From the cell containing the given text, extract its center point as [x, y] coordinate. 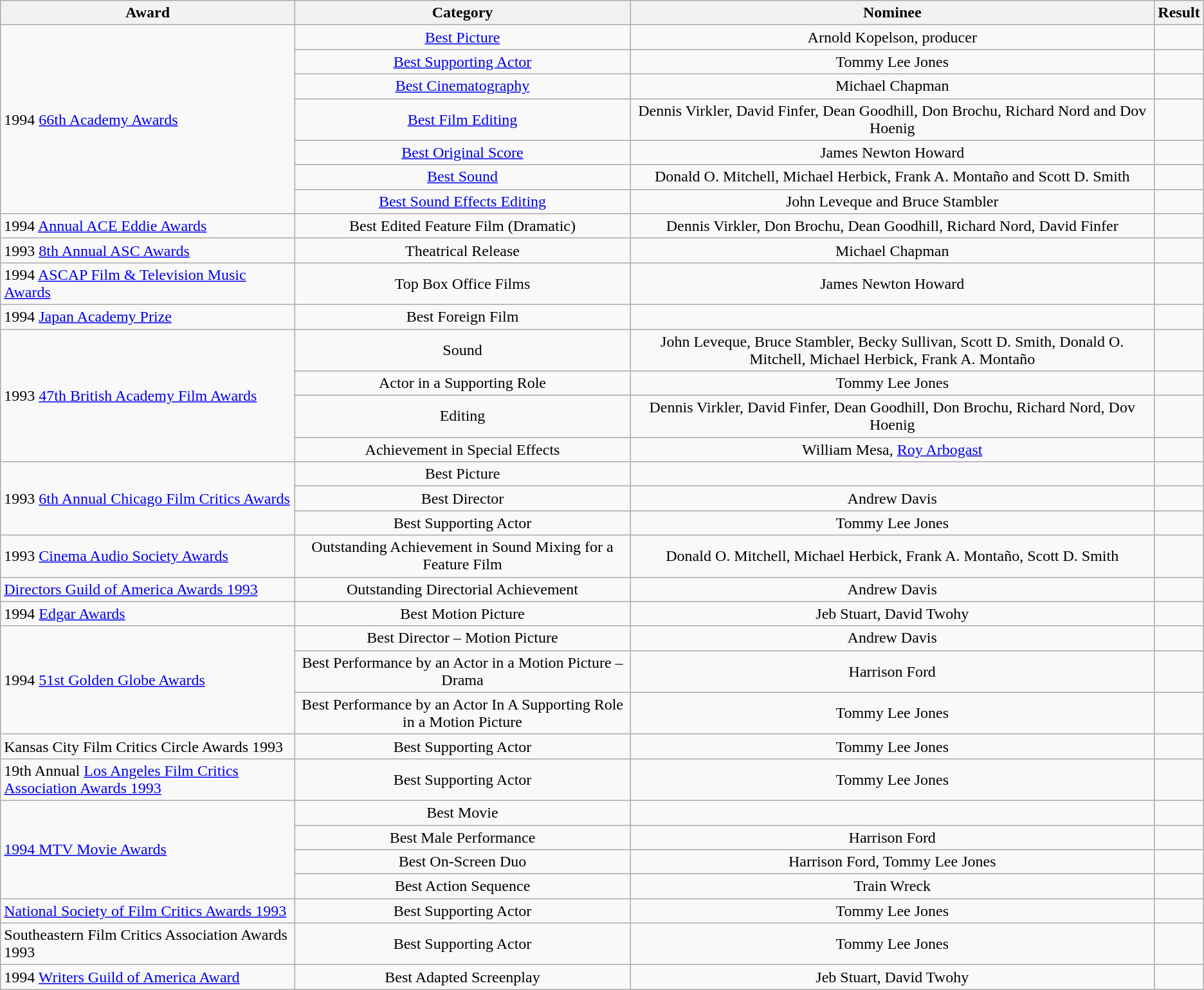
Best Director [462, 499]
Best Film Editing [462, 120]
Actor in a Supporting Role [462, 383]
Best Movie [462, 812]
Dennis Virkler, Don Brochu, Dean Goodhill, Richard Nord, David Finfer [893, 226]
Harrison Ford, Tommy Lee Jones [893, 862]
Achievement in Special Effects [462, 450]
Train Wreck [893, 886]
Best Motion Picture [462, 614]
Kansas City Film Critics Circle Awards 1993 [148, 746]
Outstanding Directorial Achievement [462, 589]
1994 Writers Guild of America Award [148, 977]
Donald O. Mitchell, Michael Herbick, Frank A. Montaño, Scott D. Smith [893, 556]
1993 6th Annual Chicago Film Critics Awards [148, 499]
Best Action Sequence [462, 886]
Best Male Performance [462, 837]
William Mesa, Roy Arbogast [893, 450]
Best Edited Feature Film (Dramatic) [462, 226]
1994 ASCAP Film & Television Music Awards [148, 283]
John Leveque and Bruce Stambler [893, 201]
Best Original Score [462, 152]
1994 Annual ACE Eddie Awards [148, 226]
Category [462, 13]
Theatrical Release [462, 250]
1994 Edgar Awards [148, 614]
Best Foreign Film [462, 316]
Arnold Kopelson, producer [893, 37]
Best Sound [462, 177]
Best Performance by an Actor In A Supporting Role in a Motion Picture [462, 713]
1993 47th British Academy Film Awards [148, 396]
Best Adapted Screenplay [462, 977]
John Leveque, Bruce Stambler, Becky Sullivan, Scott D. Smith, Donald O. Mitchell, Michael Herbick, Frank A. Montaño [893, 350]
Sound [462, 350]
Nominee [893, 13]
19th Annual Los Angeles Film Critics Association Awards 1993 [148, 780]
Editing [462, 417]
1994 Japan Academy Prize [148, 316]
Best Sound Effects Editing [462, 201]
1994 66th Academy Awards [148, 120]
Outstanding Achievement in Sound Mixing for a Feature Film [462, 556]
Directors Guild of America Awards 1993 [148, 589]
1994 MTV Movie Awards [148, 849]
Dennis Virkler, David Finfer, Dean Goodhill, Don Brochu, Richard Nord and Dov Hoenig [893, 120]
Top Box Office Films [462, 283]
Donald O. Mitchell, Michael Herbick, Frank A. Montaño and Scott D. Smith [893, 177]
Award [148, 13]
National Society of Film Critics Awards 1993 [148, 911]
Best On-Screen Duo [462, 862]
1993 Cinema Audio Society Awards [148, 556]
Result [1179, 13]
Southeastern Film Critics Association Awards 1993 [148, 944]
1993 8th Annual ASC Awards [148, 250]
Best Cinematography [462, 86]
1994 51st Golden Globe Awards [148, 680]
Best Performance by an Actor in a Motion Picture – Drama [462, 672]
Best Director – Motion Picture [462, 638]
Dennis Virkler, David Finfer, Dean Goodhill, Don Brochu, Richard Nord, Dov Hoenig [893, 417]
